Find where the given text appears and provide that cell's center as [X, Y] coordinate. 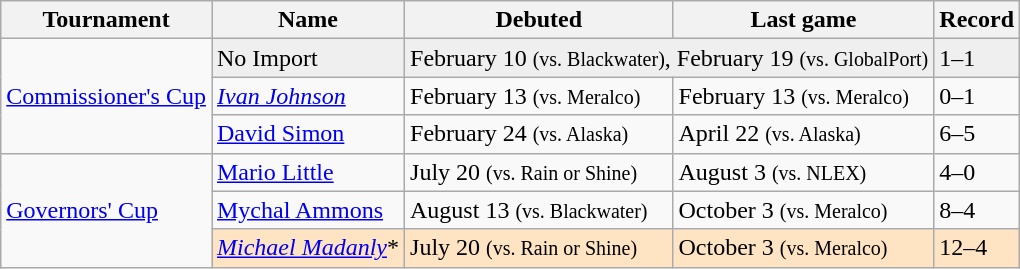
Debuted [539, 20]
12–4 [977, 248]
6–5 [977, 134]
Name [308, 20]
February 10 (vs. Blackwater), February 19 (vs. GlobalPort) [670, 58]
April 22 (vs. Alaska) [804, 134]
Record [977, 20]
1–1 [977, 58]
February 24 (vs. Alaska) [539, 134]
Last game [804, 20]
David Simon [308, 134]
August 13 (vs. Blackwater) [539, 210]
Governors' Cup [106, 210]
Mario Little [308, 172]
August 3 (vs. NLEX) [804, 172]
Tournament [106, 20]
Commissioner's Cup [106, 96]
8–4 [977, 210]
Michael Madanly* [308, 248]
0–1 [977, 96]
Mychal Ammons [308, 210]
4–0 [977, 172]
Ivan Johnson [308, 96]
No Import [308, 58]
